Return (X, Y) of the center of cell containing provided text 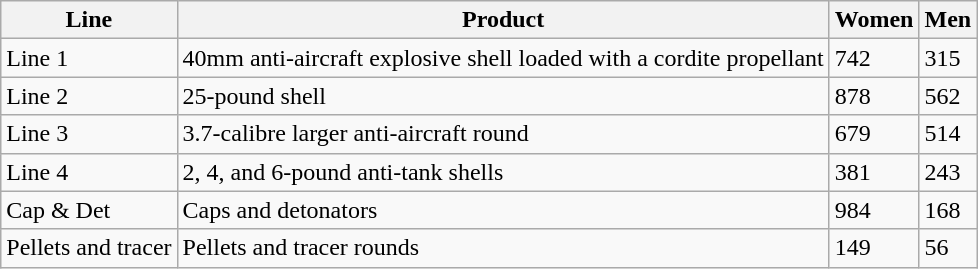
25-pound shell (503, 96)
514 (948, 134)
315 (948, 58)
Caps and detonators (503, 210)
Women (874, 20)
2, 4, and 6-pound anti-tank shells (503, 172)
168 (948, 210)
Line 2 (89, 96)
149 (874, 248)
381 (874, 172)
Cap & Det (89, 210)
40mm anti-aircraft explosive shell loaded with a cordite propellant (503, 58)
742 (874, 58)
Pellets and tracer (89, 248)
679 (874, 134)
Men (948, 20)
Product (503, 20)
3.7-calibre larger anti-aircraft round (503, 134)
Line 4 (89, 172)
243 (948, 172)
Line 1 (89, 58)
878 (874, 96)
Pellets and tracer rounds (503, 248)
Line 3 (89, 134)
56 (948, 248)
Line (89, 20)
562 (948, 96)
984 (874, 210)
